Return [X, Y] of the center of cell containing provided text 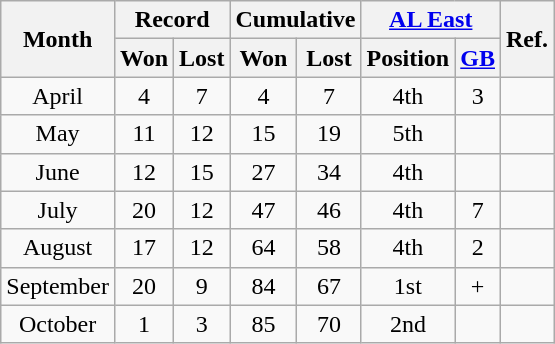
5th [408, 134]
27 [264, 172]
June [58, 172]
34 [329, 172]
17 [144, 248]
AL East [431, 20]
2 [478, 248]
GB [478, 58]
1 [144, 324]
Position [408, 58]
July [58, 210]
Month [58, 39]
67 [329, 286]
64 [264, 248]
19 [329, 134]
Record [172, 20]
70 [329, 324]
August [58, 248]
85 [264, 324]
2nd [408, 324]
58 [329, 248]
46 [329, 210]
October [58, 324]
11 [144, 134]
84 [264, 286]
April [58, 96]
+ [478, 286]
9 [202, 286]
Cumulative [296, 20]
September [58, 286]
Ref. [528, 39]
47 [264, 210]
1st [408, 286]
May [58, 134]
